Return the (X, Y) coordinate for the center point of the cell that contains the specified text.  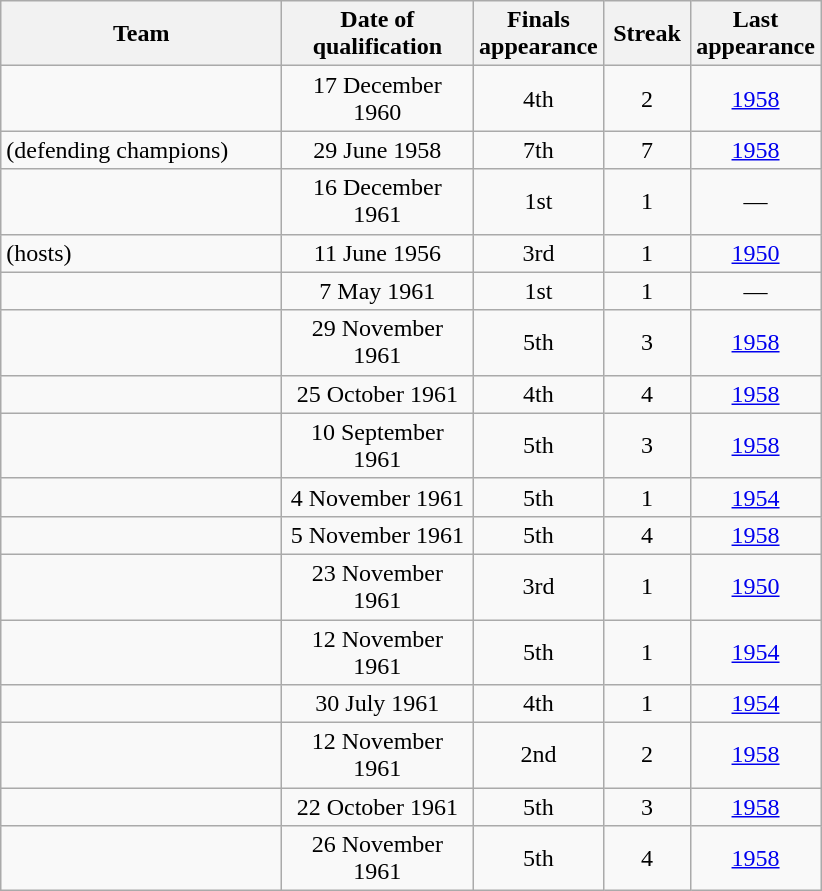
Team (142, 34)
10 September 1961 (378, 446)
16 December 1961 (378, 202)
11 June 1956 (378, 253)
29 November 1961 (378, 342)
(hosts) (142, 253)
29 June 1958 (378, 150)
2nd (538, 756)
30 July 1961 (378, 704)
7th (538, 150)
5 November 1961 (378, 535)
26 November 1961 (378, 858)
7 (647, 150)
7 May 1961 (378, 291)
Date of qualification (378, 34)
Streak (647, 34)
Last appearance (756, 34)
22 October 1961 (378, 807)
Finals appearance (538, 34)
23 November 1961 (378, 586)
17 December 1960 (378, 98)
25 October 1961 (378, 394)
(defending champions) (142, 150)
4 November 1961 (378, 497)
